Capture the cell that displays the provided text and extract its [X, Y] central coordinate. 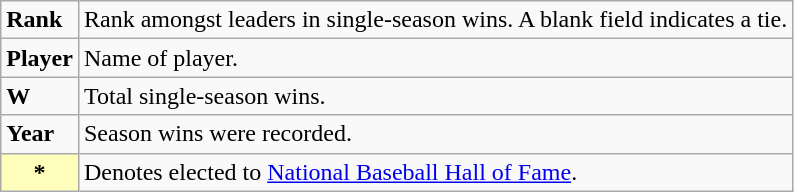
Rank amongst leaders in single-season wins. A blank field indicates a tie. [435, 20]
Player [40, 58]
* [40, 172]
Rank [40, 20]
Denotes elected to National Baseball Hall of Fame. [435, 172]
Name of player. [435, 58]
Year [40, 134]
Season wins were recorded. [435, 134]
W [40, 96]
Total single-season wins. [435, 96]
